Return [x, y] of the center of cell containing provided text 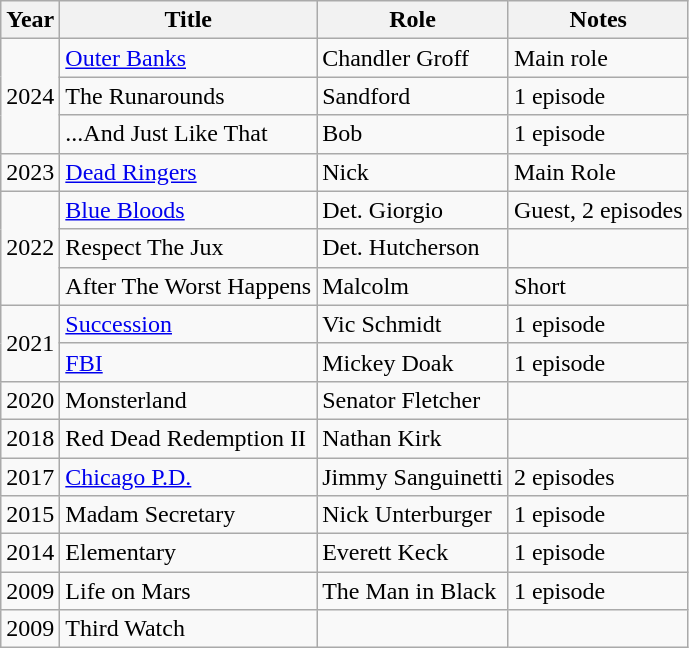
Main role [598, 58]
Dead Ringers [188, 172]
2023 [30, 172]
Outer Banks [188, 58]
2020 [30, 400]
Chandler Groff [413, 58]
Succession [188, 324]
Sandford [413, 96]
Det. Hutcherson [413, 248]
Notes [598, 20]
The Man in Black [413, 591]
Vic Schmidt [413, 324]
Det. Giorgio [413, 210]
Malcolm [413, 286]
Elementary [188, 553]
The Runarounds [188, 96]
FBI [188, 362]
Nick Unterburger [413, 515]
Third Watch [188, 629]
Monsterland [188, 400]
2024 [30, 96]
Mickey Doak [413, 362]
Guest, 2 episodes [598, 210]
Title [188, 20]
Role [413, 20]
2014 [30, 553]
2015 [30, 515]
Year [30, 20]
Life on Mars [188, 591]
Respect The Jux [188, 248]
2018 [30, 438]
After The Worst Happens [188, 286]
Jimmy Sanguinetti [413, 477]
Madam Secretary [188, 515]
2017 [30, 477]
Nathan Kirk [413, 438]
Chicago P.D. [188, 477]
2 episodes [598, 477]
2022 [30, 248]
Everett Keck [413, 553]
...And Just Like That [188, 134]
Senator Fletcher [413, 400]
Nick [413, 172]
Bob [413, 134]
Main Role [598, 172]
Short [598, 286]
2021 [30, 343]
Red Dead Redemption II [188, 438]
Blue Bloods [188, 210]
